Return the (x, y) coordinate for the center point of the cell that contains the specified text.  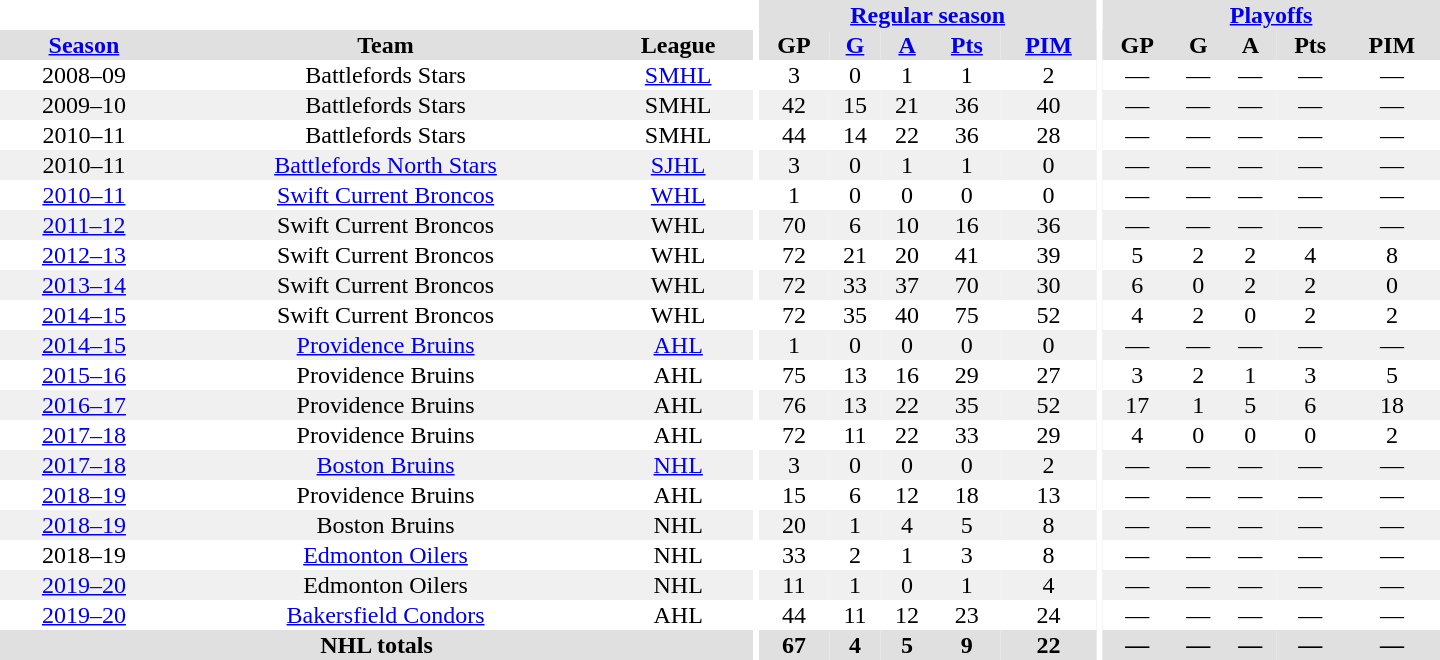
NHL totals (376, 645)
30 (1049, 285)
37 (907, 285)
24 (1049, 615)
League (678, 45)
SJHL (678, 165)
9 (967, 645)
2009–10 (84, 105)
2012–13 (84, 255)
39 (1049, 255)
67 (794, 645)
41 (967, 255)
Team (386, 45)
27 (1049, 375)
14 (855, 135)
Bakersfield Condors (386, 615)
23 (967, 615)
2011–12 (84, 225)
17 (1137, 405)
42 (794, 105)
Playoffs (1271, 15)
2013–14 (84, 285)
76 (794, 405)
2015–16 (84, 375)
10 (907, 225)
Battlefords North Stars (386, 165)
Season (84, 45)
2008–09 (84, 75)
2016–17 (84, 405)
Regular season (928, 15)
28 (1049, 135)
